Return [X, Y] of the center of cell containing provided text 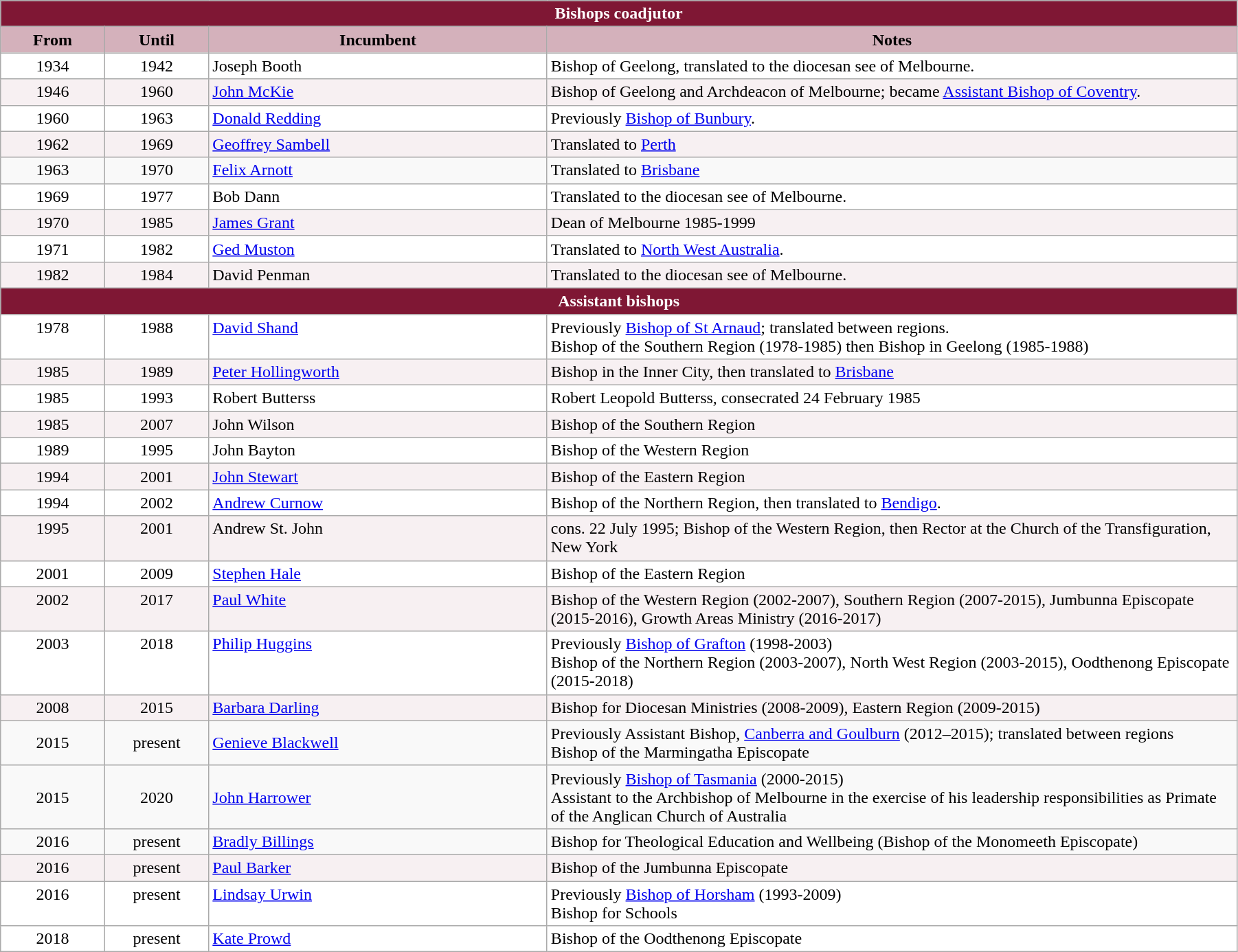
Translated to Brisbane [892, 170]
Dean of Melbourne 1985-1999 [892, 223]
John Harrower [378, 797]
1984 [157, 275]
James Grant [378, 223]
John Stewart [378, 477]
1978 [53, 337]
John Wilson [378, 424]
David Penman [378, 275]
Bishop in the Inner City, then translated to Brisbane [892, 372]
David Shand [378, 337]
Geoffrey Sambell [378, 144]
Stephen Hale [378, 574]
Bishop for Diocesan Ministries (2008-2009), Eastern Region (2009-2015) [892, 707]
Translated to North West Australia. [892, 249]
John McKie [378, 92]
2020 [157, 797]
Ged Muston [378, 249]
Joseph Booth [378, 66]
1993 [157, 398]
Bishop of the Western Region [892, 451]
Bishop for Theological Education and Wellbeing (Bishop of the Monomeeth Episcopate) [892, 841]
Andrew Curnow [378, 503]
1962 [53, 144]
Previously Bishop of Grafton (1998-2003)Bishop of the Northern Region (2003-2007), North West Region (2003-2015), Oodthenong Episcopate (2015-2018) [892, 663]
Assistant bishops [619, 301]
2009 [157, 574]
Previously Bishop of St Arnaud; translated between regions.Bishop of the Southern Region (1978-1985) then Bishop in Geelong (1985-1988) [892, 337]
Translated to Perth [892, 144]
cons. 22 July 1995; Bishop of the Western Region, then Rector at the Church of the Transfiguration, New York [892, 539]
2008 [53, 707]
2007 [157, 424]
Donald Redding [378, 118]
Bishop of Geelong, translated to the diocesan see of Melbourne. [892, 66]
1942 [157, 66]
Bishop of Geelong and Archdeacon of Melbourne; became Assistant Bishop of Coventry. [892, 92]
Andrew St. John [378, 539]
Bishops coadjutor [619, 14]
2003 [53, 663]
Philip Huggins [378, 663]
1934 [53, 66]
Kate Prowd [378, 939]
Genieve Blackwell [378, 743]
2017 [157, 609]
Notes [892, 40]
Previously Bishop of Bunbury. [892, 118]
Robert Leopold Butterss, consecrated 24 February 1985 [892, 398]
Bob Dann [378, 196]
Until [157, 40]
1946 [53, 92]
Felix Arnott [378, 170]
Incumbent [378, 40]
Bradly Billings [378, 841]
1971 [53, 249]
Peter Hollingworth [378, 372]
1988 [157, 337]
Barbara Darling [378, 707]
Previously Assistant Bishop, Canberra and Goulburn (2012–2015); translated between regionsBishop of the Marmingatha Episcopate [892, 743]
Bishop of the Northern Region, then translated to Bendigo. [892, 503]
From [53, 40]
Bishop of the Western Region (2002-2007), Southern Region (2007-2015), Jumbunna Episcopate (2015-2016), Growth Areas Ministry (2016-2017) [892, 609]
Paul White [378, 609]
1977 [157, 196]
Robert Butterss [378, 398]
Paul Barker [378, 868]
Bishop of the Southern Region [892, 424]
Bishop of the Jumbunna Episcopate [892, 868]
Lindsay Urwin [378, 903]
Previously Bishop of Horsham (1993-2009)Bishop for Schools [892, 903]
Bishop of the Oodthenong Episcopate [892, 939]
John Bayton [378, 451]
